Provide the [X, Y] coordinate of the cell's center where the given text is located.  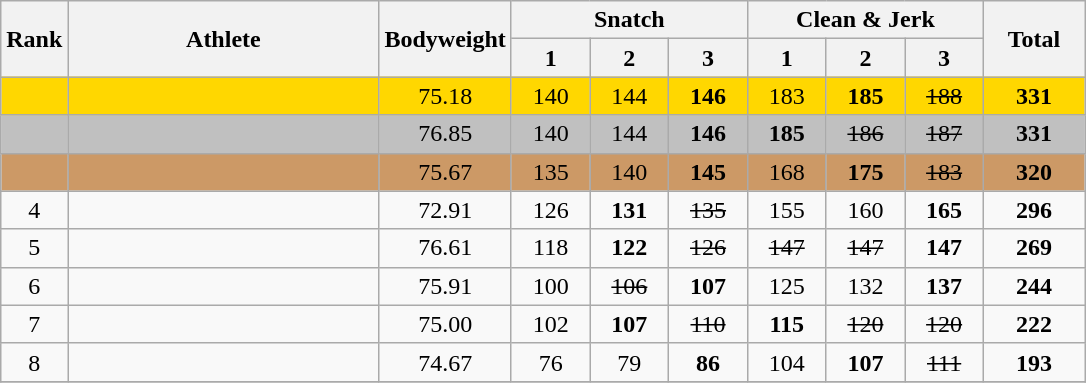
186 [866, 134]
6 [34, 286]
79 [630, 362]
86 [708, 362]
118 [550, 248]
72.91 [445, 210]
75.18 [445, 96]
Athlete [224, 39]
8 [34, 362]
155 [786, 210]
5 [34, 248]
4 [34, 210]
Rank [34, 39]
165 [944, 210]
320 [1034, 172]
131 [630, 210]
222 [1034, 324]
110 [708, 324]
187 [944, 134]
188 [944, 96]
Clean & Jerk [865, 20]
269 [1034, 248]
244 [1034, 286]
75.91 [445, 286]
102 [550, 324]
168 [786, 172]
75.67 [445, 172]
122 [630, 248]
104 [786, 362]
76 [550, 362]
Total [1034, 39]
100 [550, 286]
76.61 [445, 248]
145 [708, 172]
160 [866, 210]
76.85 [445, 134]
137 [944, 286]
132 [866, 286]
75.00 [445, 324]
7 [34, 324]
193 [1034, 362]
296 [1034, 210]
Snatch [629, 20]
111 [944, 362]
175 [866, 172]
125 [786, 286]
Bodyweight [445, 39]
115 [786, 324]
106 [630, 286]
74.67 [445, 362]
